Find where the given text appears and provide that cell's center as [x, y] coordinate. 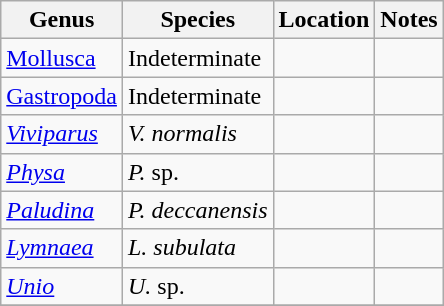
Location [324, 20]
L. subulata [198, 248]
V. normalis [198, 134]
Lymnaea [62, 248]
U. sp. [198, 286]
Physa [62, 172]
Gastropoda [62, 96]
Unio [62, 286]
Species [198, 20]
Paludina [62, 210]
P. sp. [198, 172]
Notes [409, 20]
Genus [62, 20]
P. deccanensis [198, 210]
Mollusca [62, 58]
Viviparus [62, 134]
